Scan for the cell matching the given text and deliver its (X, Y) coordinate at center. 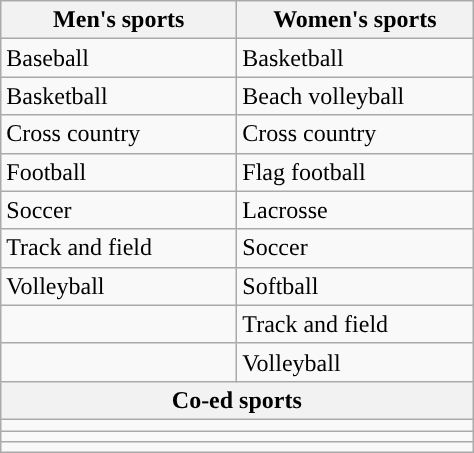
Softball (355, 286)
Beach volleyball (355, 96)
Lacrosse (355, 210)
Baseball (119, 58)
Men's sports (119, 20)
Football (119, 172)
Women's sports (355, 20)
Co-ed sports (237, 400)
Flag football (355, 172)
